Provide the (X, Y) coordinate of the cell's center where the given text is located.  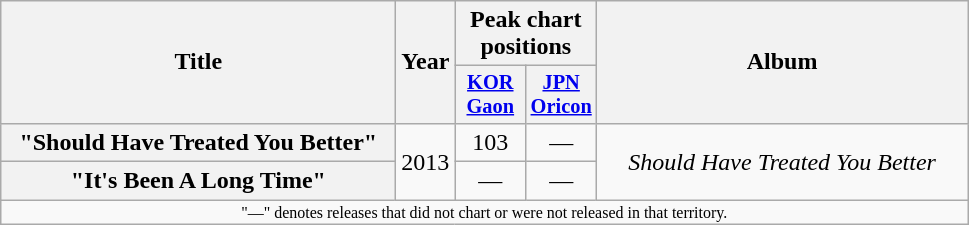
Title (198, 62)
Peak chart positions (526, 34)
"It's Been A Long Time" (198, 181)
Year (426, 62)
103 (490, 142)
JPNOricon (562, 95)
Album (782, 62)
Should Have Treated You Better (782, 161)
2013 (426, 161)
"—" denotes releases that did not chart or were not released in that territory. (484, 212)
"Should Have Treated You Better" (198, 142)
KORGaon (490, 95)
